Pinpoint the cell where the given text exists, returning its (x, y) midpoint coordinate. 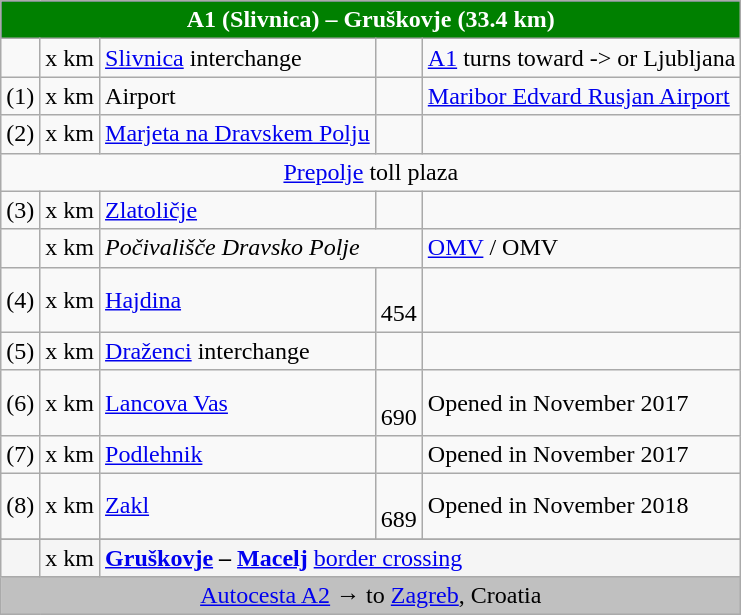
OMV / OMV (582, 248)
Podlehnik (238, 454)
Gruškovje – Macelj border crossing (420, 557)
A1 turns toward -> or Ljubljana (582, 58)
(5) (20, 351)
(8) (20, 506)
(1) (20, 96)
Zakl (238, 506)
(4) (20, 300)
Draženci interchange (238, 351)
(2) (20, 134)
Airport (238, 96)
Marjeta na Dravskem Polju (238, 134)
690 (398, 402)
(3) (20, 210)
Maribor Edvard Rusjan Airport (582, 96)
Slivnica interchange (238, 58)
Zlatoličje (238, 210)
Prepolje toll plaza (371, 172)
(7) (20, 454)
(6) (20, 402)
689 (398, 506)
Opened in November 2018 (582, 506)
Autocesta A2 → to Zagreb, Croatia (371, 596)
Počivališče Dravsko Polje (262, 248)
454 (398, 300)
Hajdina (238, 300)
A1 (Slivnica) – Gruškovje (33.4 km) (371, 20)
Lancova Vas (238, 402)
